Output the [x, y] coordinate of the center of the cell containing the given text.  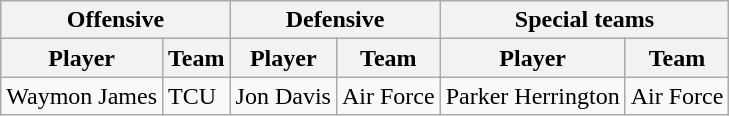
Offensive [116, 20]
TCU [197, 96]
Special teams [584, 20]
Parker Herrington [532, 96]
Jon Davis [283, 96]
Waymon James [82, 96]
Defensive [335, 20]
